Output the (x, y) coordinate of the center of the cell containing the given text.  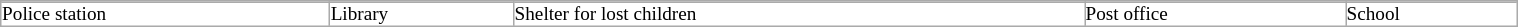
School (1432, 14)
Library (422, 14)
Shelter for lost children (800, 14)
Police station (166, 14)
Post office (1216, 14)
